From the cell containing the given text, extract its center point as (x, y) coordinate. 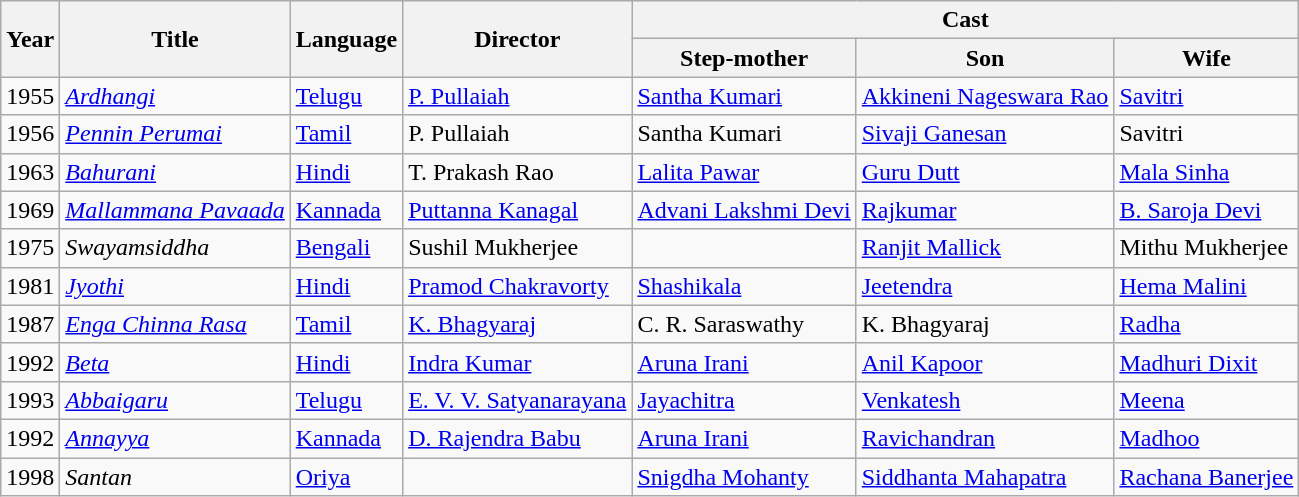
Bengali (346, 248)
Venkatesh (985, 400)
Hema Malini (1206, 286)
Siddhanta Mahapatra (985, 477)
1998 (30, 477)
Pennin Perumai (175, 134)
D. Rajendra Babu (518, 438)
Jyothi (175, 286)
Mala Sinha (1206, 172)
Beta (175, 362)
E. V. V. Satyanarayana (518, 400)
Lalita Pawar (744, 172)
1955 (30, 96)
Rachana Banerjee (1206, 477)
Radha (1206, 324)
Ranjit Mallick (985, 248)
Year (30, 39)
Director (518, 39)
Abbaigaru (175, 400)
Madhoo (1206, 438)
Shashikala (744, 286)
Bahurani (175, 172)
Swayamsiddha (175, 248)
1956 (30, 134)
Ardhangi (175, 96)
B. Saroja Devi (1206, 210)
Cast (966, 20)
1987 (30, 324)
Meena (1206, 400)
Sivaji Ganesan (985, 134)
Wife (1206, 58)
Mithu Mukherjee (1206, 248)
Sushil Mukherjee (518, 248)
Title (175, 39)
Pramod Chakravorty (518, 286)
Guru Dutt (985, 172)
Anil Kapoor (985, 362)
1993 (30, 400)
C. R. Saraswathy (744, 324)
Snigdha Mohanty (744, 477)
Santan (175, 477)
Indra Kumar (518, 362)
Step-mother (744, 58)
1975 (30, 248)
Akkineni Nageswara Rao (985, 96)
Advani Lakshmi Devi (744, 210)
Mallammana Pavaada (175, 210)
Annayya (175, 438)
Madhuri Dixit (1206, 362)
Son (985, 58)
1981 (30, 286)
Jeetendra (985, 286)
Jayachitra (744, 400)
Enga Chinna Rasa (175, 324)
1963 (30, 172)
Oriya (346, 477)
Language (346, 39)
T. Prakash Rao (518, 172)
1969 (30, 210)
Ravichandran (985, 438)
Puttanna Kanagal (518, 210)
Rajkumar (985, 210)
